Find where the given text appears and provide that cell's center as [X, Y] coordinate. 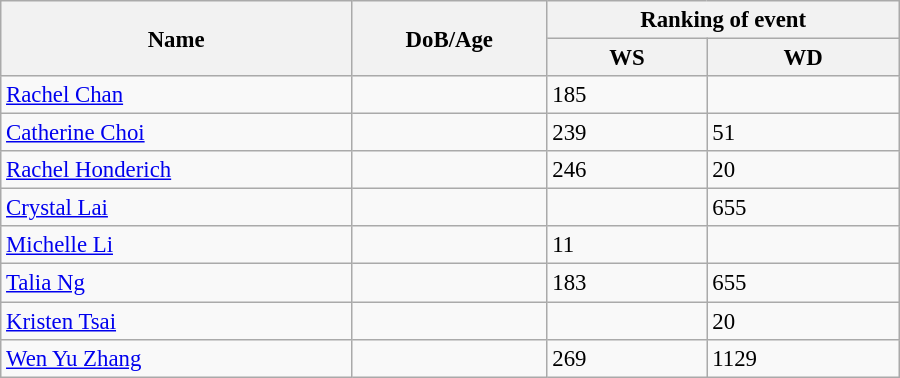
Name [176, 38]
51 [803, 133]
Rachel Chan [176, 95]
Catherine Choi [176, 133]
WS [627, 58]
183 [627, 283]
WD [803, 58]
11 [627, 245]
Talia Ng [176, 283]
239 [627, 133]
Kristen Tsai [176, 321]
Michelle Li [176, 245]
DoB/Age [450, 38]
1129 [803, 358]
246 [627, 170]
Rachel Honderich [176, 170]
Crystal Lai [176, 208]
269 [627, 358]
Ranking of event [723, 20]
Wen Yu Zhang [176, 358]
185 [627, 95]
